Detect which cell encompasses the target text, then output its (x, y) center coordinate. 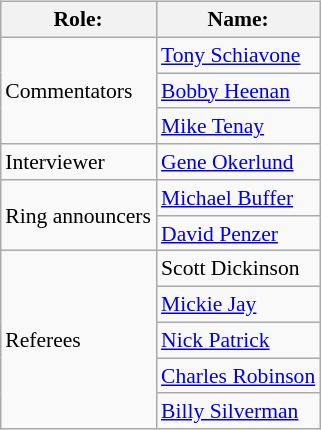
Commentators (78, 90)
Gene Okerlund (238, 162)
Interviewer (78, 162)
Role: (78, 20)
Mike Tenay (238, 126)
Mickie Jay (238, 305)
Bobby Heenan (238, 91)
Scott Dickinson (238, 269)
Ring announcers (78, 216)
Charles Robinson (238, 376)
Nick Patrick (238, 340)
David Penzer (238, 233)
Billy Silverman (238, 411)
Name: (238, 20)
Referees (78, 340)
Tony Schiavone (238, 55)
Michael Buffer (238, 198)
